Find where the given text appears and provide that cell's center as [X, Y] coordinate. 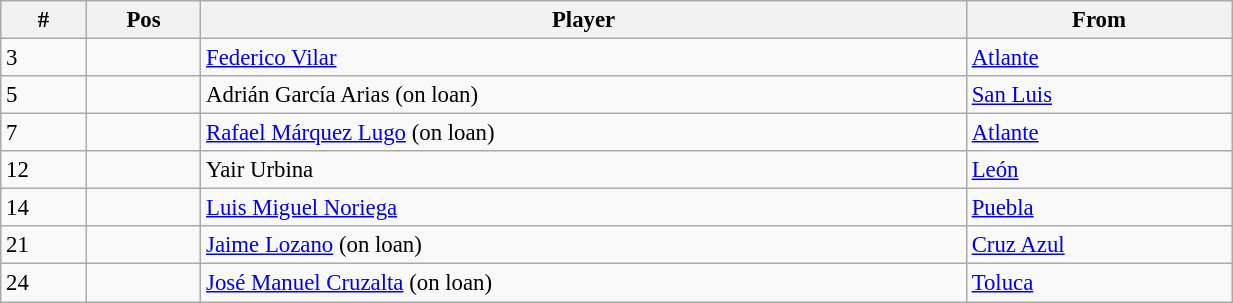
Adrián García Arias (on loan) [584, 95]
Puebla [1098, 208]
21 [44, 245]
Player [584, 20]
Jaime Lozano (on loan) [584, 245]
Rafael Márquez Lugo (on loan) [584, 133]
24 [44, 283]
León [1098, 170]
12 [44, 170]
5 [44, 95]
14 [44, 208]
San Luis [1098, 95]
Yair Urbina [584, 170]
Cruz Azul [1098, 245]
Toluca [1098, 283]
3 [44, 58]
From [1098, 20]
# [44, 20]
7 [44, 133]
José Manuel Cruzalta (on loan) [584, 283]
Luis Miguel Noriega [584, 208]
Pos [144, 20]
Federico Vilar [584, 58]
